Scan for the cell matching the given text and deliver its [X, Y] coordinate at center. 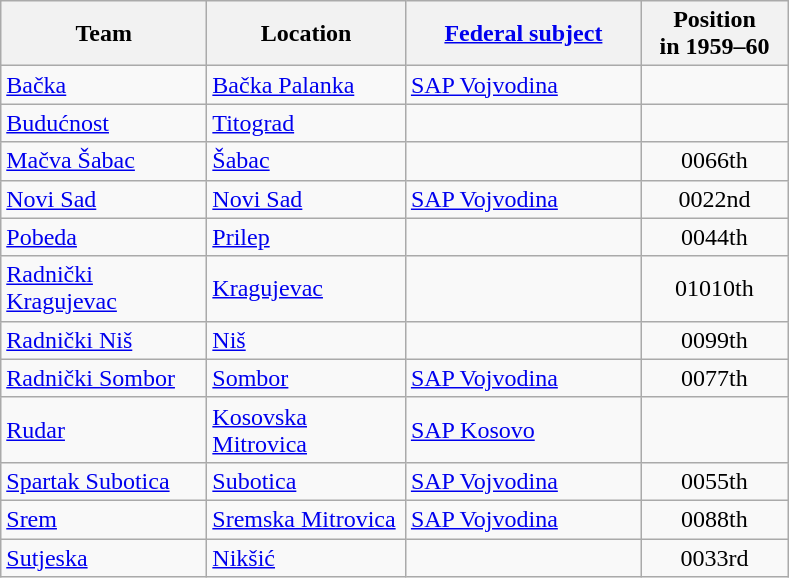
0055th [714, 481]
Titograd [306, 123]
Kragujevac [306, 288]
Kosovska Mitrovica [306, 430]
Srem [104, 519]
Radnički Niš [104, 340]
Prilep [306, 237]
0033rd [714, 557]
01010th [714, 288]
Spartak Subotica [104, 481]
Bačka Palanka [306, 85]
Sremska Mitrovica [306, 519]
Subotica [306, 481]
Sutjeska [104, 557]
Federal subject [523, 34]
Team [104, 34]
0099th [714, 340]
Rudar [104, 430]
SAP Kosovo [523, 430]
Positionin 1959–60 [714, 34]
Radnički Kragujevac [104, 288]
Šabac [306, 161]
0022nd [714, 199]
0088th [714, 519]
0066th [714, 161]
Bačka [104, 85]
Budućnost [104, 123]
Pobeda [104, 237]
0077th [714, 378]
Mačva Šabac [104, 161]
Sombor [306, 378]
Radnički Sombor [104, 378]
Nikšić [306, 557]
0044th [714, 237]
Niš [306, 340]
Location [306, 34]
